Extract the (X, Y) coordinate from the center of the cell holding the provided text.  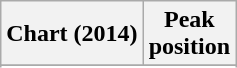
Chart (2014) (72, 34)
Peakposition (189, 34)
